Return [X, Y] of the center of cell containing provided text 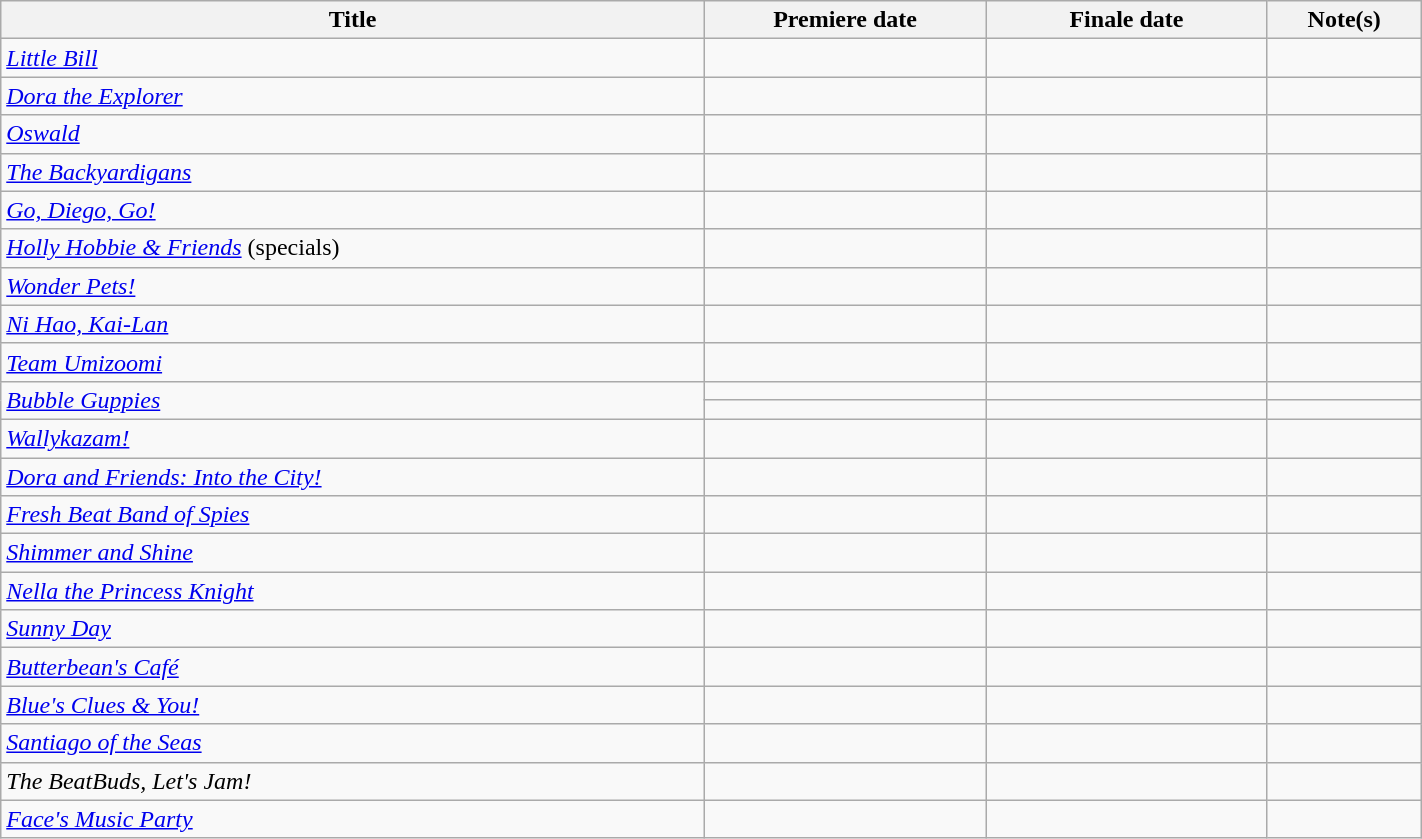
Holly Hobbie & Friends (specials) [353, 248]
Bubble Guppies [353, 400]
Finale date [1126, 20]
Wallykazam! [353, 438]
Santiago of the Seas [353, 743]
Title [353, 20]
Little Bill [353, 58]
Fresh Beat Band of Spies [353, 515]
Butterbean's Café [353, 667]
Shimmer and Shine [353, 553]
Blue's Clues & You! [353, 705]
Oswald [353, 134]
Sunny Day [353, 629]
Note(s) [1344, 20]
Nella the Princess Knight [353, 591]
Ni Hao, Kai-Lan [353, 324]
Premiere date [844, 20]
The BeatBuds, Let's Jam! [353, 781]
Team Umizoomi [353, 362]
Dora the Explorer [353, 96]
Face's Music Party [353, 819]
Dora and Friends: Into the City! [353, 477]
Wonder Pets! [353, 286]
Go, Diego, Go! [353, 210]
The Backyardigans [353, 172]
